Determine the (x, y) coordinate at the center of the cell enclosing the given text.  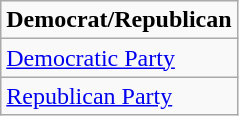
Democrat/Republican (119, 20)
Democratic Party (119, 58)
Republican Party (119, 96)
